Find where the given text appears and provide that cell's center as [X, Y] coordinate. 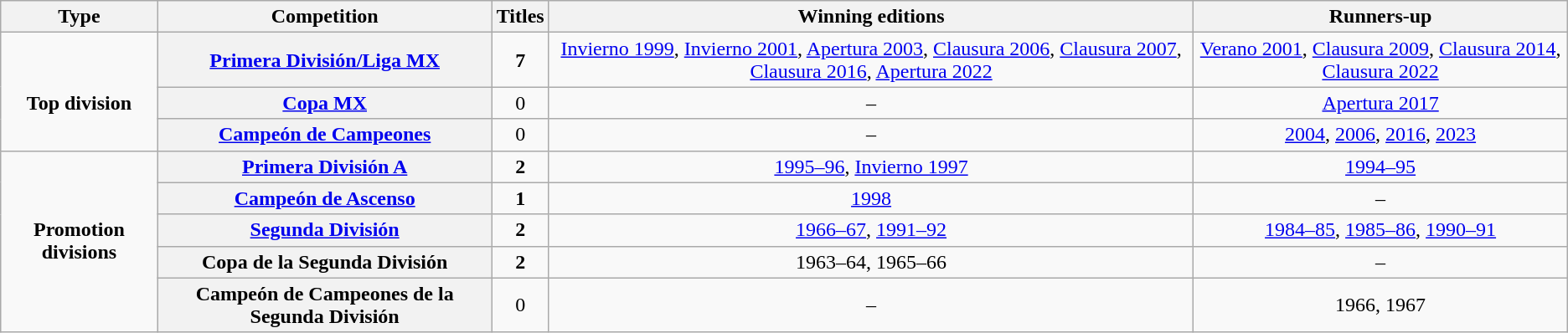
Apertura 2017 [1380, 103]
1984–85, 1985–86, 1990–91 [1380, 230]
1966–67, 1991–92 [871, 230]
Promotion divisions [79, 241]
Primera División A [325, 166]
Winning editions [871, 17]
2004, 2006, 2016, 2023 [1380, 135]
Runners-up [1380, 17]
1994–95 [1380, 166]
1966, 1967 [1380, 305]
1995–96, Invierno 1997 [871, 166]
Verano 2001, Clausura 2009, Clausura 2014, Clausura 2022 [1380, 60]
Campeón de Campeones [325, 135]
Competition [325, 17]
Primera División/Liga MX [325, 60]
Top division [79, 92]
Titles [520, 17]
Type [79, 17]
Campeón de Campeones de la Segunda División [325, 305]
Copa MX [325, 103]
Campeón de Ascenso [325, 198]
1 [520, 198]
Segunda División [325, 230]
7 [520, 60]
1963–64, 1965–66 [871, 262]
Copa de la Segunda División [325, 262]
Invierno 1999, Invierno 2001, Apertura 2003, Clausura 2006, Clausura 2007, Clausura 2016, Apertura 2022 [871, 60]
1998 [871, 198]
